Locate the cell with the specified text and output its [x, y] center coordinate. 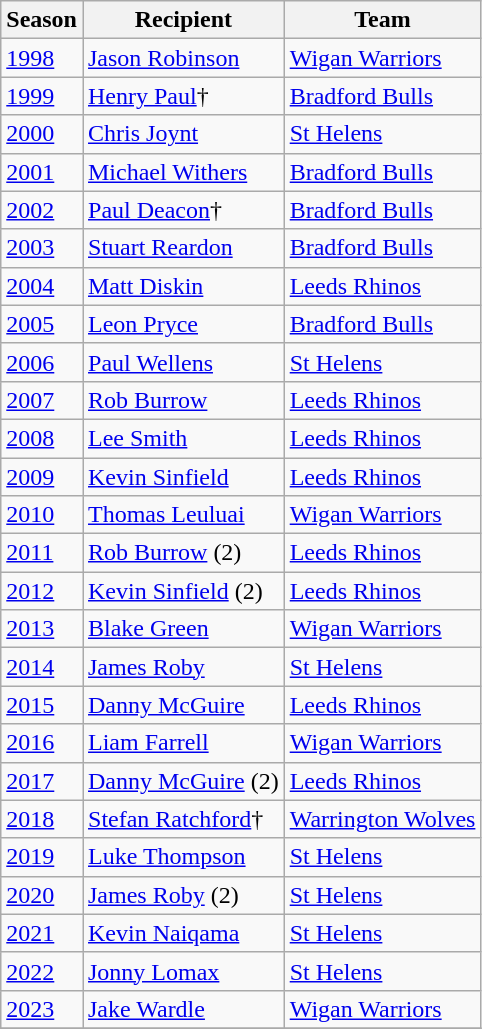
Lee Smith [183, 438]
2006 [42, 362]
Thomas Leuluai [183, 515]
2009 [42, 477]
Stefan Ratchford† [183, 819]
James Roby (2) [183, 895]
Kevin Naiqama [183, 933]
1999 [42, 96]
2018 [42, 819]
2014 [42, 667]
Team [382, 20]
Jonny Lomax [183, 971]
Kevin Sinfield [183, 477]
Matt Diskin [183, 286]
2013 [42, 629]
2011 [42, 553]
2010 [42, 515]
Rob Burrow (2) [183, 553]
2015 [42, 705]
2003 [42, 248]
Danny McGuire (2) [183, 781]
2005 [42, 324]
2019 [42, 857]
Liam Farrell [183, 743]
Luke Thompson [183, 857]
Henry Paul† [183, 96]
Blake Green [183, 629]
2017 [42, 781]
2016 [42, 743]
Season [42, 20]
2007 [42, 400]
2022 [42, 971]
Michael Withers [183, 172]
2023 [42, 1009]
2002 [42, 210]
2000 [42, 134]
2012 [42, 591]
Danny McGuire [183, 705]
Recipient [183, 20]
Kevin Sinfield (2) [183, 591]
2004 [42, 286]
Rob Burrow [183, 400]
Paul Wellens [183, 362]
2001 [42, 172]
2021 [42, 933]
James Roby [183, 667]
Jake Wardle [183, 1009]
Paul Deacon† [183, 210]
2020 [42, 895]
Jason Robinson [183, 58]
Leon Pryce [183, 324]
Warrington Wolves [382, 819]
Stuart Reardon [183, 248]
Chris Joynt [183, 134]
2008 [42, 438]
1998 [42, 58]
